Provide the [x, y] coordinate of the cell's center where the given text is located.  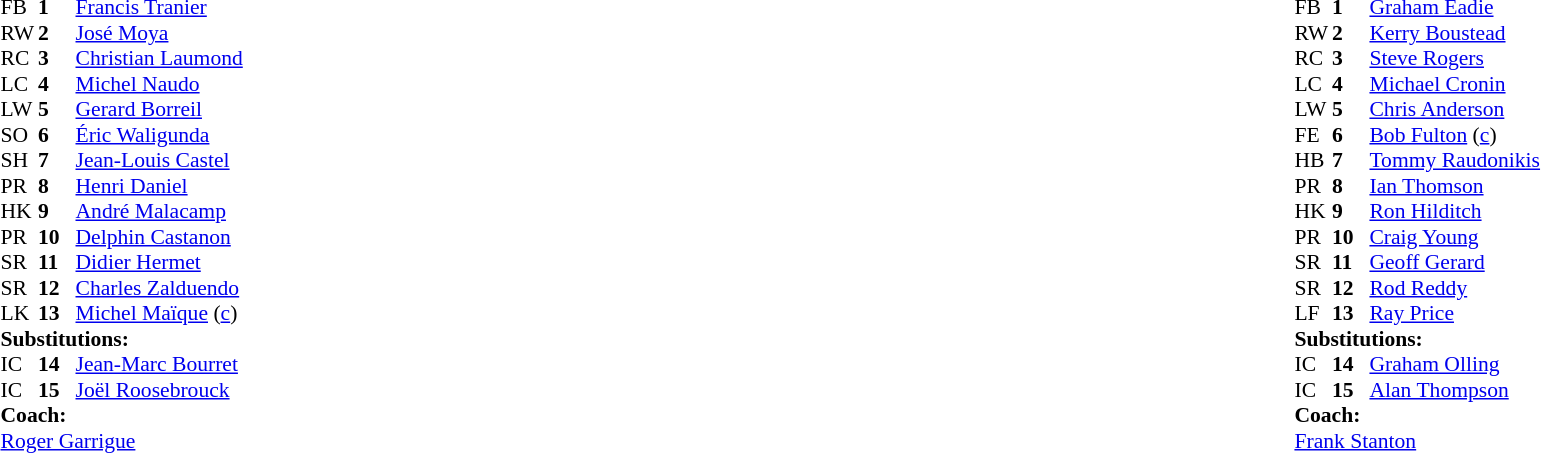
Michael Cronin [1454, 84]
André Malacamp [160, 211]
Éric Waligunda [160, 135]
Ron Hilditch [1454, 211]
Delphin Castanon [160, 237]
SO [19, 135]
Jean-Louis Castel [160, 161]
Bob Fulton (c) [1454, 135]
Charles Zalduendo [160, 288]
Chris Anderson [1454, 109]
Christian Laumond [160, 59]
Didier Hermet [160, 263]
Steve Rogers [1454, 59]
Tommy Raudonikis [1454, 161]
Michel Maïque (c) [160, 313]
Ray Price [1454, 313]
Gerard Borreil [160, 109]
Alan Thompson [1454, 390]
Ian Thomson [1454, 186]
Kerry Boustead [1454, 33]
SH [19, 161]
Graham Olling [1454, 365]
LF [1313, 313]
HB [1313, 161]
LK [19, 313]
Michel Naudo [160, 84]
Joël Roosebrouck [160, 390]
José Moya [160, 33]
Rod Reddy [1454, 288]
Craig Young [1454, 237]
FE [1313, 135]
Geoff Gerard [1454, 263]
Henri Daniel [160, 186]
Jean-Marc Bourret [160, 365]
